Provide the (X, Y) coordinate of the cell's center where the given text is located.  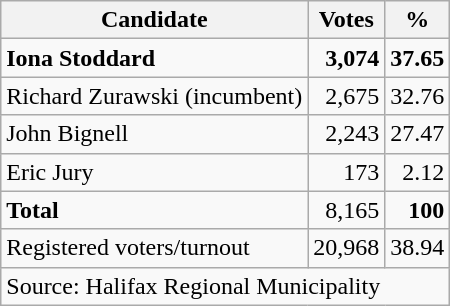
8,165 (346, 210)
Candidate (154, 20)
37.65 (418, 58)
27.47 (418, 134)
Source: Halifax Regional Municipality (226, 286)
173 (346, 172)
Total (154, 210)
3,074 (346, 58)
% (418, 20)
Registered voters/turnout (154, 248)
John Bignell (154, 134)
Votes (346, 20)
2.12 (418, 172)
100 (418, 210)
2,243 (346, 134)
20,968 (346, 248)
38.94 (418, 248)
Eric Jury (154, 172)
2,675 (346, 96)
Iona Stoddard (154, 58)
32.76 (418, 96)
Richard Zurawski (incumbent) (154, 96)
